Provide the [X, Y] coordinate of the cell's center where the given text is located.  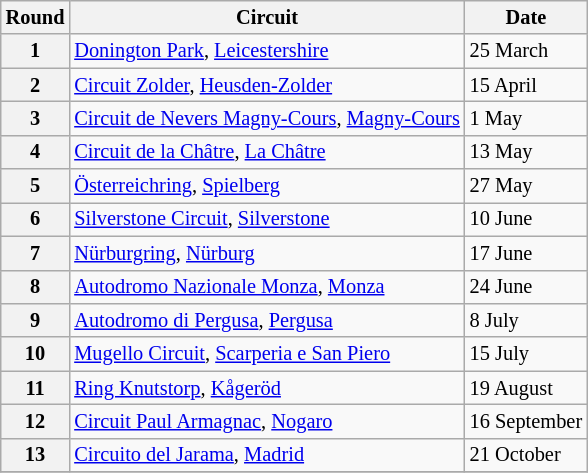
27 May [526, 186]
Circuito del Jarama, Madrid [266, 455]
6 [36, 219]
4 [36, 152]
Circuit de Nevers Magny-Cours, Magny-Cours [266, 118]
10 [36, 354]
25 March [526, 51]
7 [36, 253]
Circuit Paul Armagnac, Nogaro [266, 421]
19 August [526, 388]
Donington Park, Leicestershire [266, 51]
8 July [526, 320]
15 April [526, 85]
Autodromo Nazionale Monza, Monza [266, 287]
12 [36, 421]
1 May [526, 118]
9 [36, 320]
11 [36, 388]
5 [36, 186]
Mugello Circuit, Scarperia e San Piero [266, 354]
24 June [526, 287]
Ring Knutstorp, Kågeröd [266, 388]
Autodromo di Pergusa, Pergusa [266, 320]
Circuit de la Châtre, La Châtre [266, 152]
Nürburgring, Nürburg [266, 253]
Österreichring, Spielberg [266, 186]
Circuit [266, 17]
8 [36, 287]
Date [526, 17]
Circuit Zolder, Heusden-Zolder [266, 85]
Round [36, 17]
16 September [526, 421]
3 [36, 118]
15 July [526, 354]
17 June [526, 253]
1 [36, 51]
10 June [526, 219]
13 [36, 455]
Silverstone Circuit, Silverstone [266, 219]
13 May [526, 152]
2 [36, 85]
21 October [526, 455]
